Locate the cell with the specified text and output its [X, Y] center coordinate. 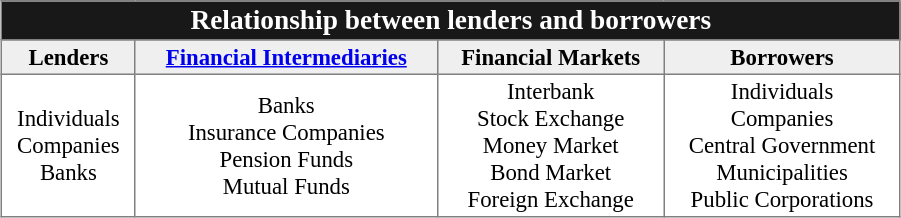
IndividualsCompaniesCentral GovernmentMunicipalitiesPublic Corporations [782, 145]
InterbankStock ExchangeMoney MarketBond MarketForeign Exchange [550, 145]
Lenders [69, 57]
IndividualsCompaniesBanks [69, 145]
Borrowers [782, 57]
Relationship between lenders and borrowers [451, 20]
Financial Markets [550, 57]
BanksInsurance CompaniesPension FundsMutual Funds [286, 145]
Financial Intermediaries [286, 57]
